For the text-containing cell, return its midpoint in (x, y) coordinate format. 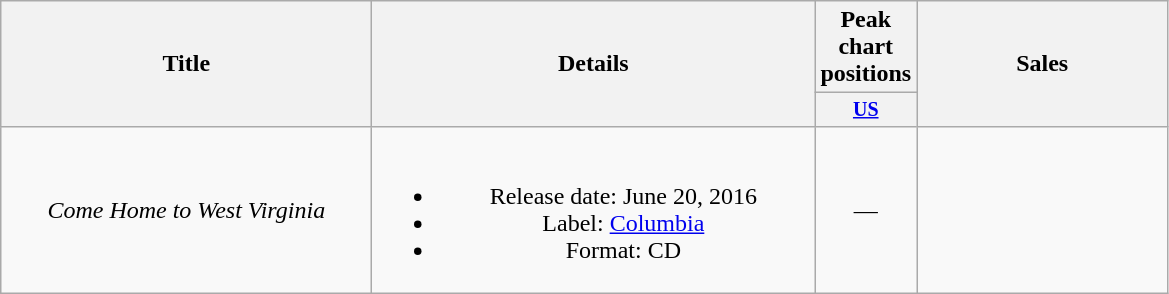
Title (186, 64)
Details (594, 64)
Sales (1042, 64)
Peak chartpositions (866, 47)
Come Home to West Virginia (186, 210)
Release date: June 20, 2016Label: ColumbiaFormat: CD (594, 210)
— (866, 210)
US (866, 110)
